Output the (X, Y) coordinate of the center of the cell containing the given text.  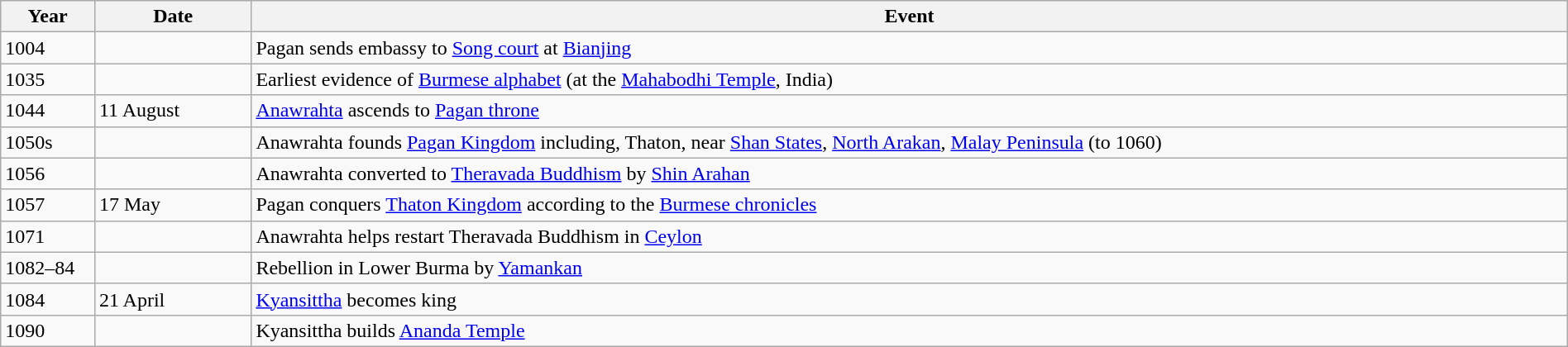
Pagan sends embassy to Song court at Bianjing (910, 48)
1084 (48, 299)
1056 (48, 173)
Kyansittha becomes king (910, 299)
Event (910, 17)
Earliest evidence of Burmese alphabet (at the Mahabodhi Temple, India) (910, 79)
1082–84 (48, 268)
Kyansittha builds Ananda Temple (910, 330)
1057 (48, 205)
1090 (48, 330)
1004 (48, 48)
1071 (48, 236)
Pagan conquers Thaton Kingdom according to the Burmese chronicles (910, 205)
1050s (48, 142)
11 August (172, 111)
Date (172, 17)
1035 (48, 79)
Anawrahta helps restart Theravada Buddhism in Ceylon (910, 236)
Year (48, 17)
1044 (48, 111)
21 April (172, 299)
Anawrahta converted to Theravada Buddhism by Shin Arahan (910, 173)
Rebellion in Lower Burma by Yamankan (910, 268)
Anawrahta ascends to Pagan throne (910, 111)
17 May (172, 205)
Anawrahta founds Pagan Kingdom including, Thaton, near Shan States, North Arakan, Malay Peninsula (to 1060) (910, 142)
